Return [X, Y] of the center of cell containing provided text 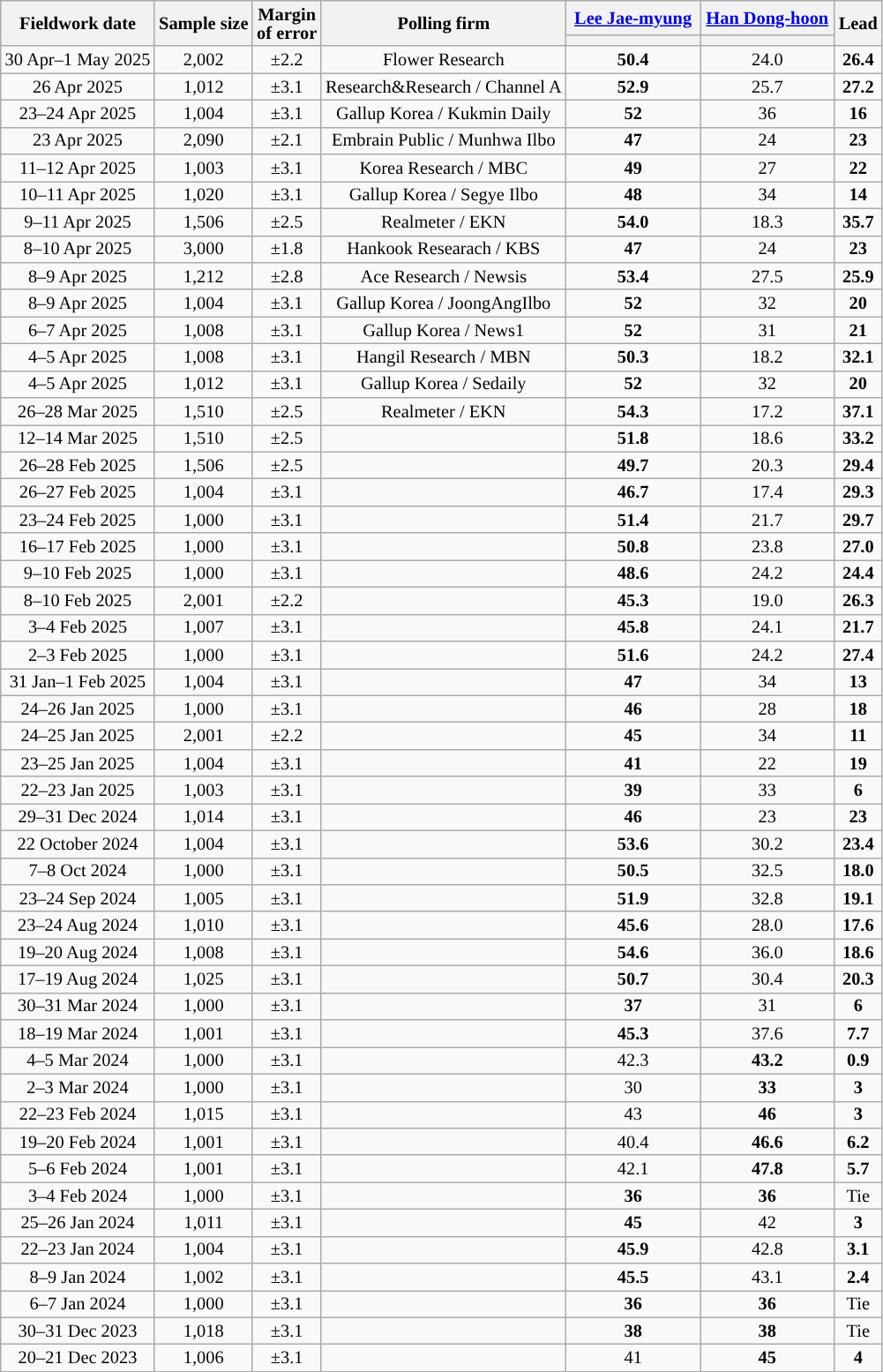
±2.1 [287, 141]
42.1 [633, 1168]
6–7 Jan 2024 [78, 1304]
29–31 Dec 2024 [78, 817]
45.8 [633, 628]
8–10 Apr 2025 [78, 249]
35.7 [858, 222]
19–20 Aug 2024 [78, 953]
32.5 [767, 872]
18.0 [858, 872]
1,018 [203, 1331]
Lee Jae-myung [633, 18]
Han Dong-hoon [767, 18]
25.7 [767, 86]
18.3 [767, 222]
8–10 Feb 2025 [78, 600]
40.4 [633, 1142]
49.7 [633, 466]
3.1 [858, 1249]
45.9 [633, 1249]
27.0 [858, 547]
50.8 [633, 547]
Embrain Public / Munhwa Ilbo [443, 141]
11–12 Apr 2025 [78, 168]
53.4 [633, 275]
22–23 Jan 2024 [78, 1249]
1,010 [203, 925]
±2.8 [287, 275]
51.9 [633, 898]
30–31 Mar 2024 [78, 1006]
13 [858, 681]
43.2 [767, 1061]
Gallup Korea / News1 [443, 330]
1,014 [203, 817]
46.7 [633, 492]
45.5 [633, 1278]
17.4 [767, 492]
±1.8 [287, 249]
24.1 [767, 628]
28.0 [767, 925]
24–26 Jan 2025 [78, 709]
Lead [858, 23]
4 [858, 1359]
7.7 [858, 1034]
7–8 Oct 2024 [78, 872]
51.8 [633, 438]
19 [858, 762]
42.8 [767, 1249]
23–24 Aug 2024 [78, 925]
11 [858, 736]
30–31 Dec 2023 [78, 1331]
Fieldwork date [78, 23]
51.4 [633, 519]
1,015 [203, 1115]
Research&Research / Channel A [443, 86]
23–24 Sep 2024 [78, 898]
17–19 Aug 2024 [78, 979]
26 Apr 2025 [78, 86]
2.4 [858, 1278]
26–27 Feb 2025 [78, 492]
20–21 Dec 2023 [78, 1359]
18 [858, 709]
27.4 [858, 655]
50.4 [633, 60]
29.7 [858, 519]
43 [633, 1115]
Polling firm [443, 23]
3–4 Feb 2024 [78, 1196]
17.2 [767, 411]
6.2 [858, 1142]
48.6 [633, 574]
30.2 [767, 843]
9–10 Feb 2025 [78, 574]
1,011 [203, 1223]
23–24 Feb 2025 [78, 519]
54.3 [633, 411]
1,212 [203, 275]
17.6 [858, 925]
28 [767, 709]
26–28 Mar 2025 [78, 411]
47.8 [767, 1168]
3–4 Feb 2025 [78, 628]
21 [858, 330]
2,090 [203, 141]
24–25 Jan 2025 [78, 736]
Korea Research / MBC [443, 168]
Gallup Korea / JoongAngIlbo [443, 304]
27 [767, 168]
1,007 [203, 628]
32.8 [767, 898]
45.6 [633, 925]
18.2 [767, 356]
16–17 Feb 2025 [78, 547]
24.4 [858, 574]
12–14 Mar 2025 [78, 438]
50.7 [633, 979]
25–26 Jan 2024 [78, 1223]
32.1 [858, 356]
26–28 Feb 2025 [78, 466]
29.4 [858, 466]
1,006 [203, 1359]
54.0 [633, 222]
Gallup Korea / Kukmin Daily [443, 113]
22 October 2024 [78, 843]
0.9 [858, 1061]
42 [767, 1223]
23–25 Jan 2025 [78, 762]
42.3 [633, 1061]
48 [633, 194]
37.1 [858, 411]
2–3 Mar 2024 [78, 1087]
1,002 [203, 1278]
16 [858, 113]
19–20 Feb 2024 [78, 1142]
23.4 [858, 843]
19.0 [767, 600]
Gallup Korea / Sedaily [443, 385]
26.4 [858, 60]
24.0 [767, 60]
Gallup Korea / Segye Ilbo [443, 194]
22–23 Feb 2024 [78, 1115]
Hangil Research / MBN [443, 356]
30 Apr–1 May 2025 [78, 60]
39 [633, 791]
29.3 [858, 492]
14 [858, 194]
27.5 [767, 275]
2,002 [203, 60]
46.6 [767, 1142]
50.5 [633, 872]
23.8 [767, 547]
18–19 Mar 2024 [78, 1034]
25.9 [858, 275]
1,005 [203, 898]
33.2 [858, 438]
49 [633, 168]
5–6 Feb 2024 [78, 1168]
22–23 Jan 2025 [78, 791]
4–5 Mar 2024 [78, 1061]
Ace Research / Newsis [443, 275]
10–11 Apr 2025 [78, 194]
37.6 [767, 1034]
53.6 [633, 843]
31 Jan–1 Feb 2025 [78, 681]
27.2 [858, 86]
36.0 [767, 953]
Marginof error [287, 23]
Flower Research [443, 60]
23 Apr 2025 [78, 141]
52.9 [633, 86]
26.3 [858, 600]
Hankook Researach / KBS [443, 249]
50.3 [633, 356]
1,025 [203, 979]
43.1 [767, 1278]
1,020 [203, 194]
2–3 Feb 2025 [78, 655]
37 [633, 1006]
54.6 [633, 953]
30.4 [767, 979]
8–9 Jan 2024 [78, 1278]
9–11 Apr 2025 [78, 222]
30 [633, 1087]
6–7 Apr 2025 [78, 330]
23–24 Apr 2025 [78, 113]
5.7 [858, 1168]
51.6 [633, 655]
Sample size [203, 23]
19.1 [858, 898]
3,000 [203, 249]
